Output the [x, y] coordinate of the center of the cell containing the given text.  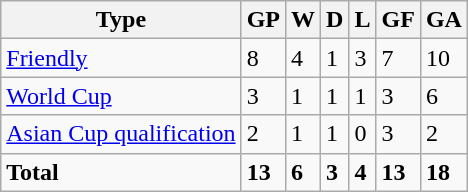
8 [263, 58]
L [362, 20]
GA [444, 20]
GP [263, 20]
Friendly [121, 58]
10 [444, 58]
Total [121, 172]
Asian Cup qualification [121, 134]
7 [398, 58]
18 [444, 172]
0 [362, 134]
GF [398, 20]
D [335, 20]
W [302, 20]
Type [121, 20]
World Cup [121, 96]
